For the text-containing cell, return its midpoint in [X, Y] coordinate format. 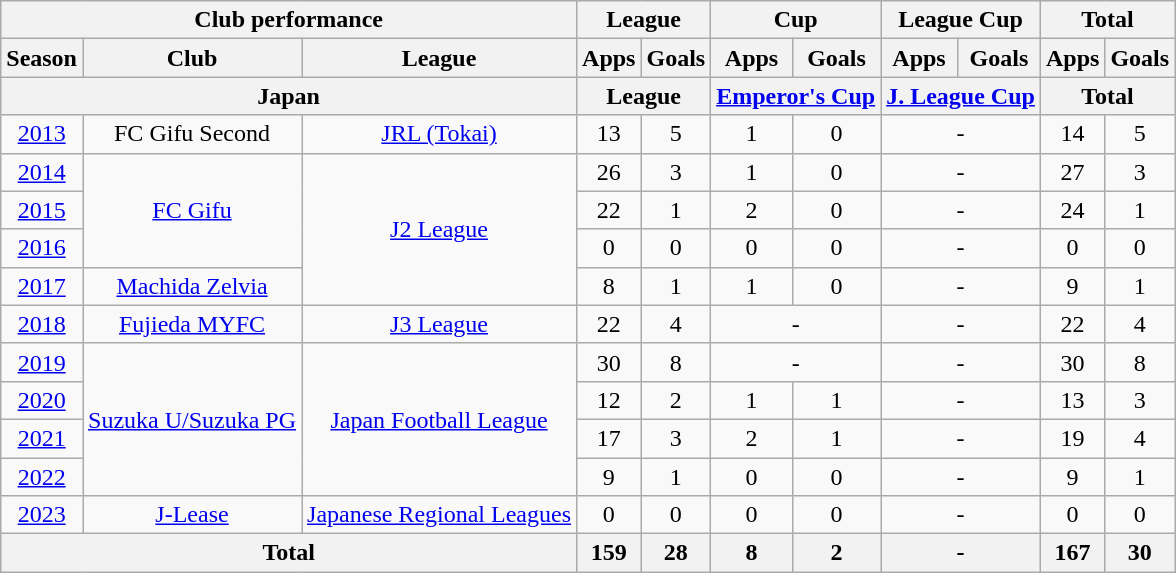
FC Gifu [192, 210]
Cup [796, 20]
Suzuka U/Suzuka PG [192, 419]
2017 [42, 286]
Fujieda MYFC [192, 324]
Club [192, 58]
24 [1072, 210]
17 [609, 438]
28 [676, 553]
2014 [42, 172]
19 [1072, 438]
J. League Cup [961, 96]
2021 [42, 438]
26 [609, 172]
2019 [42, 362]
J2 League [440, 229]
2016 [42, 248]
Club performance [289, 20]
2023 [42, 515]
Japan [289, 96]
FC Gifu Second [192, 134]
14 [1072, 134]
159 [609, 553]
League Cup [961, 20]
2013 [42, 134]
J3 League [440, 324]
Emperor's Cup [796, 96]
Japanese Regional Leagues [440, 515]
27 [1072, 172]
Season [42, 58]
167 [1072, 553]
2022 [42, 477]
JRL (Tokai) [440, 134]
2018 [42, 324]
2015 [42, 210]
Machida Zelvia [192, 286]
12 [609, 400]
2020 [42, 400]
J-Lease [192, 515]
Japan Football League [440, 419]
